Pinpoint the cell where the given text exists, returning its (x, y) midpoint coordinate. 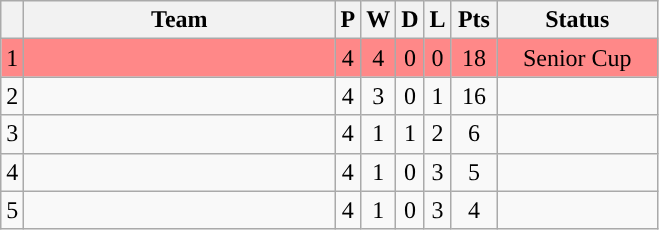
Pts (474, 20)
Senior Cup (578, 58)
6 (474, 134)
Status (578, 20)
Team (180, 20)
L (438, 20)
P (348, 20)
16 (474, 96)
W (378, 20)
18 (474, 58)
D (410, 20)
